Provide the [x, y] coordinate of the cell's center where the given text is located.  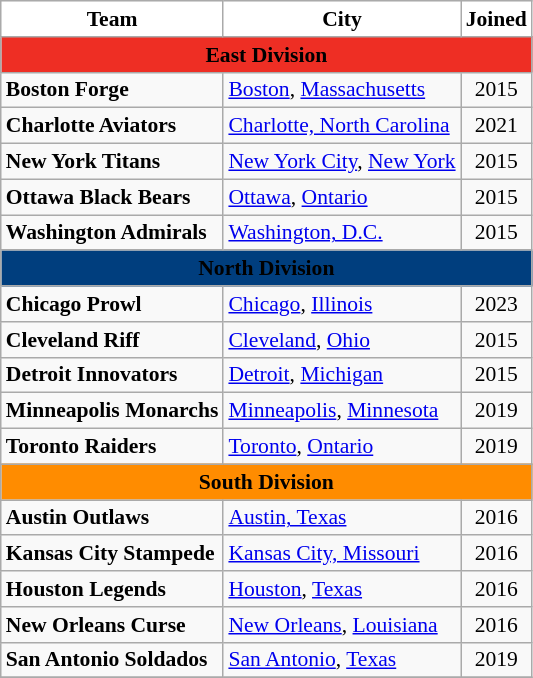
Detroit Innovators [112, 375]
Minneapolis Monarchs [112, 411]
Ottawa, Ontario [342, 197]
Toronto Raiders [112, 447]
South Division [266, 482]
Toronto, Ontario [342, 447]
New York City, New York [342, 162]
East Division [266, 55]
Cleveland Riff [112, 340]
Minneapolis, Minnesota [342, 411]
Kansas City Stampede [112, 554]
Washington Admirals [112, 233]
New York Titans [112, 162]
Houston, Texas [342, 589]
Cleveland, Ohio [342, 340]
North Division [266, 269]
Chicago Prowl [112, 304]
Austin Outlaws [112, 518]
2021 [496, 126]
Charlotte, North Carolina [342, 126]
Kansas City, Missouri [342, 554]
Boston, Massachusetts [342, 90]
Team [112, 19]
Houston Legends [112, 589]
Boston Forge [112, 90]
Ottawa Black Bears [112, 197]
New Orleans, Louisiana [342, 625]
2023 [496, 304]
Austin, Texas [342, 518]
Detroit, Michigan [342, 375]
Chicago, Illinois [342, 304]
Joined [496, 19]
New Orleans Curse [112, 625]
City [342, 19]
San Antonio, Texas [342, 660]
San Antonio Soldados [112, 660]
Washington, D.C. [342, 233]
Charlotte Aviators [112, 126]
